Return the (X, Y) coordinate for the center point of the cell that contains the specified text.  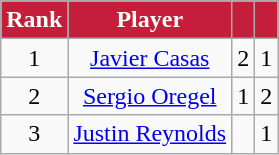
Justin Reynolds (150, 134)
Sergio Oregel (150, 96)
Javier Casas (150, 58)
3 (34, 134)
Player (150, 20)
Rank (34, 20)
